Provide the [X, Y] coordinate of the cell's center where the given text is located.  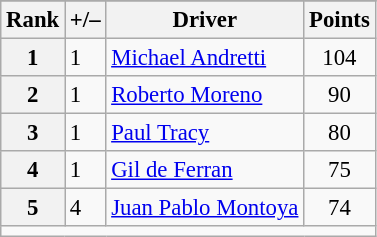
Paul Tracy [205, 133]
104 [340, 58]
+/– [86, 20]
Rank [33, 20]
Michael Andretti [205, 58]
Gil de Ferran [205, 170]
5 [33, 208]
90 [340, 95]
75 [340, 170]
Points [340, 20]
2 [33, 95]
Driver [205, 20]
Roberto Moreno [205, 95]
3 [33, 133]
Juan Pablo Montoya [205, 208]
74 [340, 208]
80 [340, 133]
